From the cell containing the given text, extract its center point as (X, Y) coordinate. 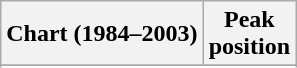
Peakposition (249, 34)
Chart (1984–2003) (102, 34)
